Return the (x, y) coordinate for the center point of the cell that contains the specified text.  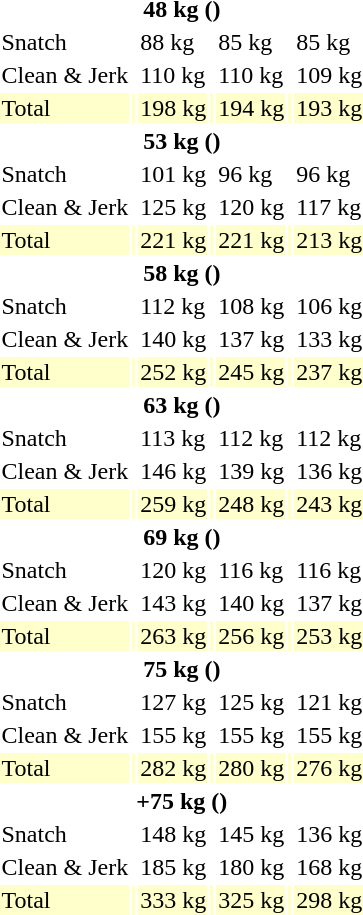
96 kg (252, 174)
185 kg (174, 867)
282 kg (174, 768)
108 kg (252, 306)
137 kg (252, 339)
259 kg (174, 504)
145 kg (252, 834)
333 kg (174, 900)
85 kg (252, 42)
180 kg (252, 867)
256 kg (252, 636)
245 kg (252, 372)
146 kg (174, 471)
252 kg (174, 372)
101 kg (174, 174)
127 kg (174, 702)
194 kg (252, 108)
325 kg (252, 900)
280 kg (252, 768)
143 kg (174, 603)
116 kg (252, 570)
198 kg (174, 108)
139 kg (252, 471)
148 kg (174, 834)
113 kg (174, 438)
263 kg (174, 636)
88 kg (174, 42)
248 kg (252, 504)
